For the text-containing cell, return its midpoint in (x, y) coordinate format. 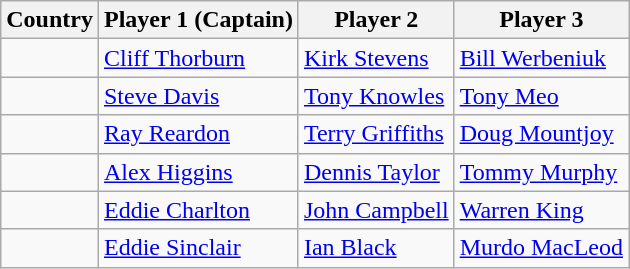
Eddie Charlton (198, 210)
Player 3 (541, 20)
Warren King (541, 210)
Ian Black (376, 248)
Bill Werbeniuk (541, 58)
Player 1 (Captain) (198, 20)
Player 2 (376, 20)
Terry Griffiths (376, 134)
John Campbell (376, 210)
Steve Davis (198, 96)
Alex Higgins (198, 172)
Tony Knowles (376, 96)
Eddie Sinclair (198, 248)
Murdo MacLeod (541, 248)
Cliff Thorburn (198, 58)
Doug Mountjoy (541, 134)
Dennis Taylor (376, 172)
Country (50, 20)
Tommy Murphy (541, 172)
Tony Meo (541, 96)
Kirk Stevens (376, 58)
Ray Reardon (198, 134)
